Provide the (x, y) coordinate of the cell's center where the given text is located.  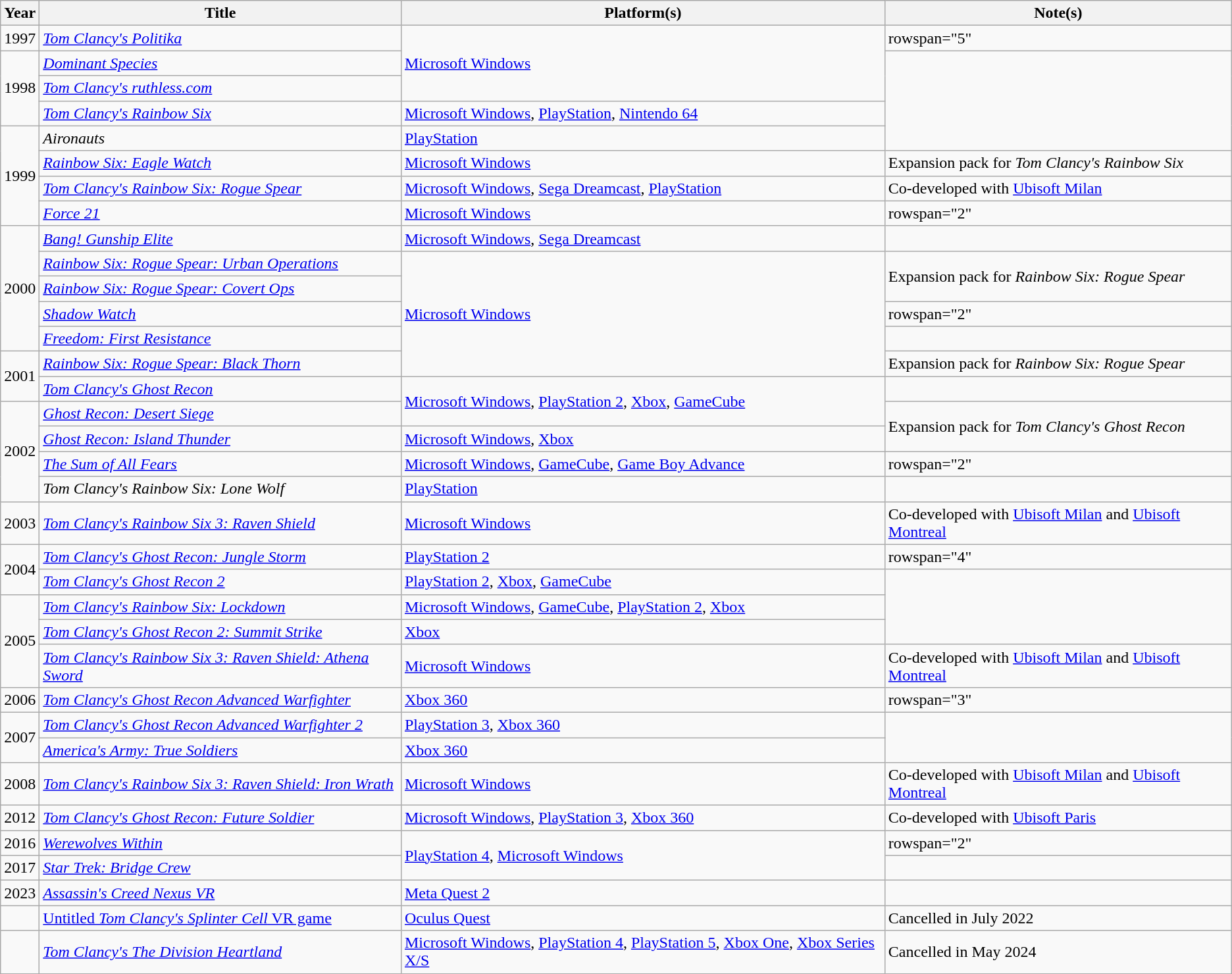
2001 (20, 376)
Tom Clancy's ruthless.com (220, 88)
1997 (20, 38)
PlayStation 2, Xbox, GameCube (642, 582)
Co-developed with Ubisoft Paris (1058, 818)
America's Army: True Soldiers (220, 750)
Dominant Species (220, 63)
Freedom: First Resistance (220, 339)
PlayStation 4, Microsoft Windows (642, 856)
1998 (20, 88)
Microsoft Windows, PlayStation 2, Xbox, GameCube (642, 401)
Tom Clancy's Ghost Recon (220, 389)
2023 (20, 893)
Microsoft Windows, GameCube, PlayStation 2, Xbox (642, 607)
PlayStation 2 (642, 557)
2005 (20, 641)
Microsoft Windows, Sega Dreamcast (642, 238)
2017 (20, 868)
2008 (20, 784)
rowspan="5" (1058, 38)
Tom Clancy's Ghost Recon: Future Soldier (220, 818)
Cancelled in May 2024 (1058, 952)
2012 (20, 818)
The Sum of All Fears (220, 464)
Microsoft Windows, Xbox (642, 439)
Rainbow Six: Eagle Watch (220, 163)
Xbox (642, 632)
Microsoft Windows, PlayStation, Nintendo 64 (642, 113)
Tom Clancy's Ghost Recon 2 (220, 582)
Microsoft Windows, GameCube, Game Boy Advance (642, 464)
Microsoft Windows, PlayStation 4, PlayStation 5, Xbox One, Xbox Series X/S (642, 952)
Tom Clancy's Rainbow Six 3: Raven Shield: Iron Wrath (220, 784)
Platform(s) (642, 13)
Tom Clancy's Ghost Recon Advanced Warfighter (220, 700)
2006 (20, 700)
Force 21 (220, 213)
Shadow Watch (220, 314)
Meta Quest 2 (642, 893)
Tom Clancy's Rainbow Six 3: Raven Shield: Athena Sword (220, 666)
Ghost Recon: Desert Siege (220, 414)
Oculus Quest (642, 918)
Microsoft Windows, PlayStation 3, Xbox 360 (642, 818)
rowspan="4" (1058, 557)
rowspan="3" (1058, 700)
Rainbow Six: Rogue Spear: Urban Operations (220, 263)
2016 (20, 843)
2007 (20, 737)
2004 (20, 569)
Tom Clancy's Ghost Recon Advanced Warfighter 2 (220, 725)
Ghost Recon: Island Thunder (220, 439)
Year (20, 13)
Tom Clancy's The Division Heartland (220, 952)
2002 (20, 451)
Co-developed with Ubisoft Milan (1058, 188)
PlayStation 3, Xbox 360 (642, 725)
Tom Clancy's Ghost Recon 2: Summit Strike (220, 632)
Expansion pack for Tom Clancy's Ghost Recon (1058, 426)
Title (220, 13)
Rainbow Six: Rogue Spear: Black Thorn (220, 364)
Werewolves Within (220, 843)
Rainbow Six: Rogue Spear: Covert Ops (220, 288)
Expansion pack for Tom Clancy's Rainbow Six (1058, 163)
Tom Clancy's Rainbow Six: Lone Wolf (220, 489)
2000 (20, 288)
Note(s) (1058, 13)
Untitled Tom Clancy's Splinter Cell VR game (220, 918)
Tom Clancy's Rainbow Six: Rogue Spear (220, 188)
Tom Clancy's Rainbow Six 3: Raven Shield (220, 523)
2003 (20, 523)
Aironauts (220, 138)
Tom Clancy's Rainbow Six (220, 113)
Cancelled in July 2022 (1058, 918)
Star Trek: Bridge Crew (220, 868)
Microsoft Windows, Sega Dreamcast, PlayStation (642, 188)
Assassin's Creed Nexus VR (220, 893)
Tom Clancy's Ghost Recon: Jungle Storm (220, 557)
Tom Clancy's Politika (220, 38)
Tom Clancy's Rainbow Six: Lockdown (220, 607)
Bang! Gunship Elite (220, 238)
1999 (20, 176)
